Search for the cell housing the specified text and yield its (X, Y) center coordinate. 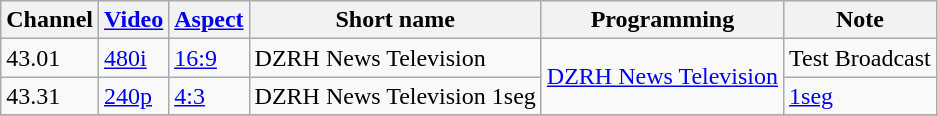
480i (134, 58)
1seg (860, 96)
43.01 (50, 58)
16:9 (209, 58)
4:3 (209, 96)
240p (134, 96)
Short name (395, 20)
Note (860, 20)
Aspect (209, 20)
Channel (50, 20)
Test Broadcast (860, 58)
DZRH News Television 1seg (395, 96)
Programming (662, 20)
43.31 (50, 96)
Video (134, 20)
